Output the [x, y] coordinate of the center of the cell containing the given text.  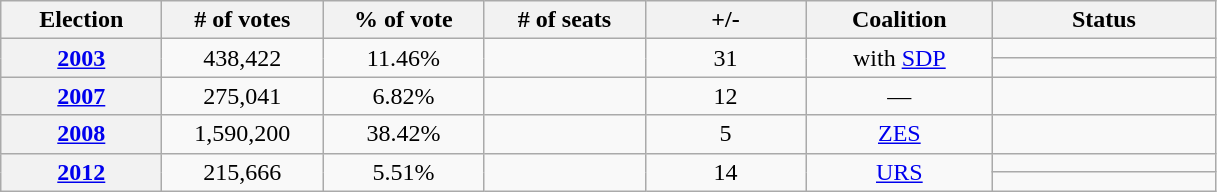
— [900, 96]
215,666 [242, 172]
Election [82, 20]
5.51% [404, 172]
Coalition [900, 20]
2003 [82, 58]
+/- [726, 20]
# of votes [242, 20]
ZES [900, 134]
12 [726, 96]
5 [726, 134]
6.82% [404, 96]
2008 [82, 134]
14 [726, 172]
31 [726, 58]
URS [900, 172]
2012 [82, 172]
# of seats [564, 20]
with SDP [900, 58]
11.46% [404, 58]
2007 [82, 96]
1,590,200 [242, 134]
Status [1104, 20]
438,422 [242, 58]
275,041 [242, 96]
% of vote [404, 20]
38.42% [404, 134]
